Extract the [x, y] coordinate from the center of the cell holding the provided text.  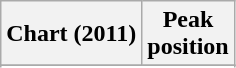
Chart (2011) [72, 34]
Peakposition [188, 34]
